Locate the cell with the specified text and output its [x, y] center coordinate. 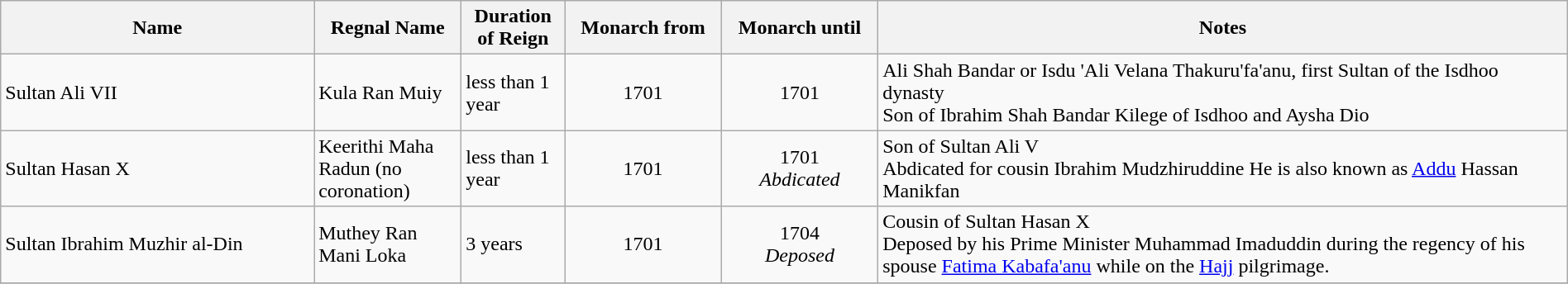
1701Abdicated [799, 168]
Son of Sultan Ali VAbdicated for cousin Ibrahim Mudzhiruddine He is also known as Addu Hassan Manikfan [1223, 168]
Monarch until [799, 28]
Ali Shah Bandar or Isdu 'Ali Velana Thakuru'fa'anu, first Sultan of the Isdhoo dynastySon of Ibrahim Shah Bandar Kilege of Isdhoo and Aysha Dio [1223, 92]
Monarch from [643, 28]
3 years [513, 244]
Sultan Hasan X [157, 168]
Regnal Name [388, 28]
Sultan Ali VII [157, 92]
Notes [1223, 28]
Sultan Ibrahim Muzhir al-Din [157, 244]
1704Deposed [799, 244]
Kula Ran Muiy [388, 92]
Muthey Ran Mani Loka [388, 244]
Keerithi Maha Radun (no coronation) [388, 168]
Duration of Reign [513, 28]
Name [157, 28]
